Detect which cell encompasses the target text, then output its (x, y) center coordinate. 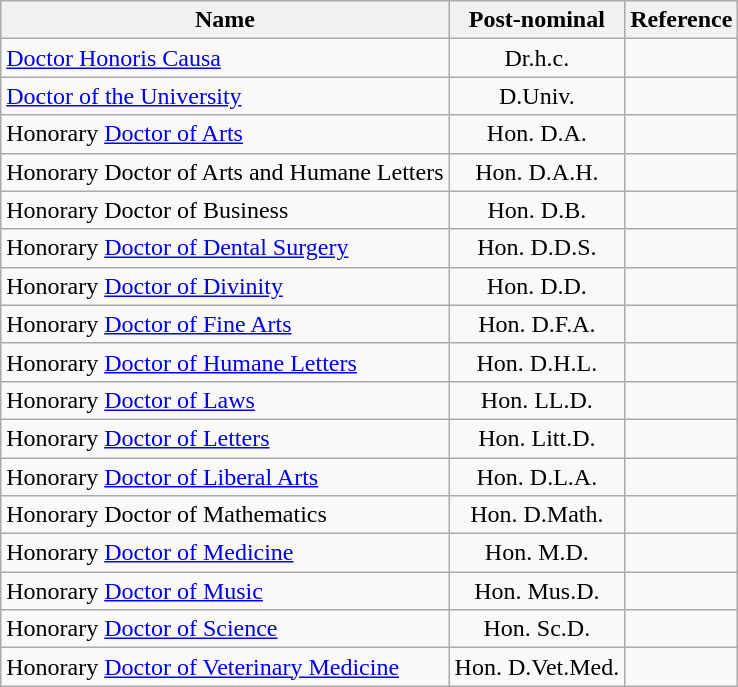
Honorary Doctor of Humane Letters (225, 362)
Hon. Mus.D. (537, 591)
Hon. M.D. (537, 553)
Honorary Doctor of Arts and Humane Letters (225, 172)
Honorary Doctor of Fine Arts (225, 324)
Post-nominal (537, 20)
Hon. D.L.A. (537, 477)
Hon. LL.D. (537, 400)
Doctor of the University (225, 96)
Honorary Doctor of Medicine (225, 553)
Honorary Doctor of Arts (225, 134)
Hon. D.F.A. (537, 324)
Honorary Doctor of Science (225, 629)
Honorary Doctor of Divinity (225, 286)
Hon. D.D.S. (537, 248)
Hon. Litt.D. (537, 438)
Hon. Sc.D. (537, 629)
Dr.h.c. (537, 58)
Hon. D.Math. (537, 515)
Honorary Doctor of Letters (225, 438)
Hon. D.A. (537, 134)
Hon. D.D. (537, 286)
Hon. D.Vet.Med. (537, 667)
Honorary Doctor of Veterinary Medicine (225, 667)
Honorary Doctor of Dental Surgery (225, 248)
Honorary Doctor of Mathematics (225, 515)
Honorary Doctor of Liberal Arts (225, 477)
Hon. D.B. (537, 210)
Name (225, 20)
Honorary Doctor of Laws (225, 400)
Doctor Honoris Causa (225, 58)
Hon. D.H.L. (537, 362)
D.Univ. (537, 96)
Honorary Doctor of Music (225, 591)
Honorary Doctor of Business (225, 210)
Reference (682, 20)
Hon. D.A.H. (537, 172)
